Return (x, y) of the center of cell containing provided text 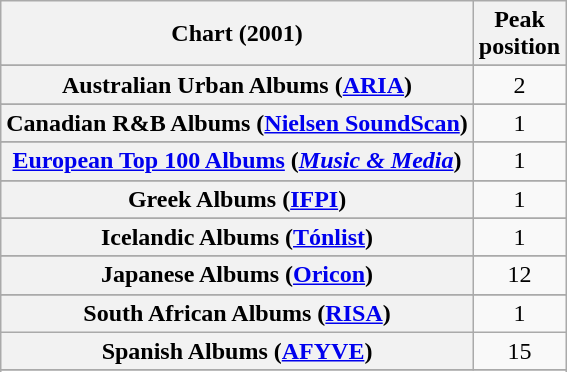
European Top 100 Albums (Music & Media) (238, 161)
Canadian R&B Albums (Nielsen SoundScan) (238, 123)
Chart (2001) (238, 34)
Australian Urban Albums (ARIA) (238, 85)
2 (519, 85)
Peakposition (519, 34)
Icelandic Albums (Tónlist) (238, 237)
Spanish Albums (AFYVE) (238, 351)
Japanese Albums (Oricon) (238, 275)
15 (519, 351)
South African Albums (RISA) (238, 313)
Greek Albums (IFPI) (238, 199)
12 (519, 275)
